Return the (X, Y) coordinate for the center point of the cell that contains the specified text.  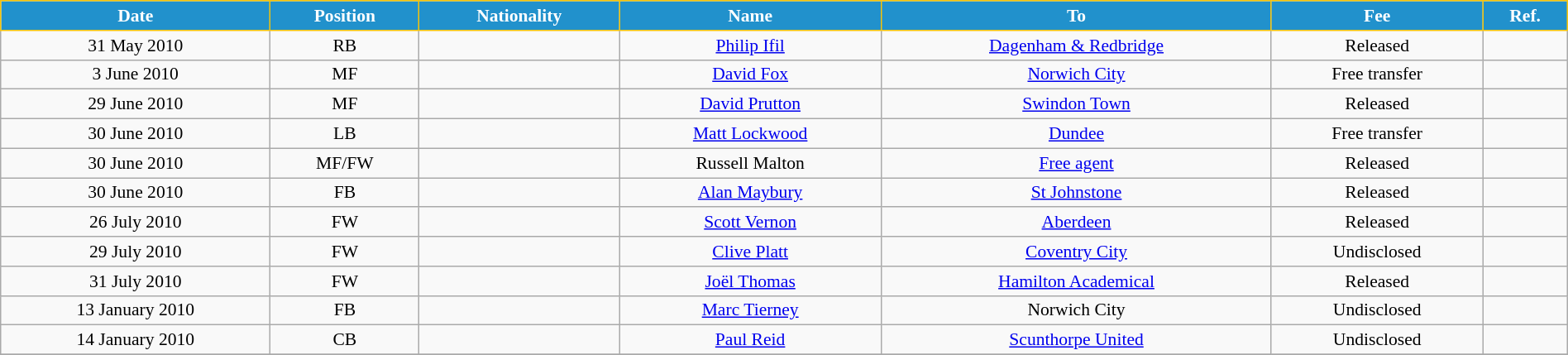
Dagenham & Redbridge (1077, 46)
Coventry City (1077, 252)
Scunthorpe United (1077, 340)
St Johnstone (1077, 193)
RB (345, 46)
To (1077, 16)
Dundee (1077, 134)
Name (751, 16)
Date (136, 16)
Marc Tierney (751, 310)
31 July 2010 (136, 281)
MF/FW (345, 163)
LB (345, 134)
3 June 2010 (136, 74)
Hamilton Academical (1077, 281)
Alan Maybury (751, 193)
Aberdeen (1077, 223)
29 July 2010 (136, 252)
Scott Vernon (751, 223)
CB (345, 340)
Clive Platt (751, 252)
31 May 2010 (136, 46)
Fee (1377, 16)
Philip Ifil (751, 46)
14 January 2010 (136, 340)
Nationality (519, 16)
Matt Lockwood (751, 134)
Paul Reid (751, 340)
Joël Thomas (751, 281)
26 July 2010 (136, 223)
David Fox (751, 74)
Ref. (1525, 16)
13 January 2010 (136, 310)
Position (345, 16)
Free agent (1077, 163)
29 June 2010 (136, 104)
David Prutton (751, 104)
Russell Malton (751, 163)
Swindon Town (1077, 104)
